Find where the given text appears and provide that cell's center as [X, Y] coordinate. 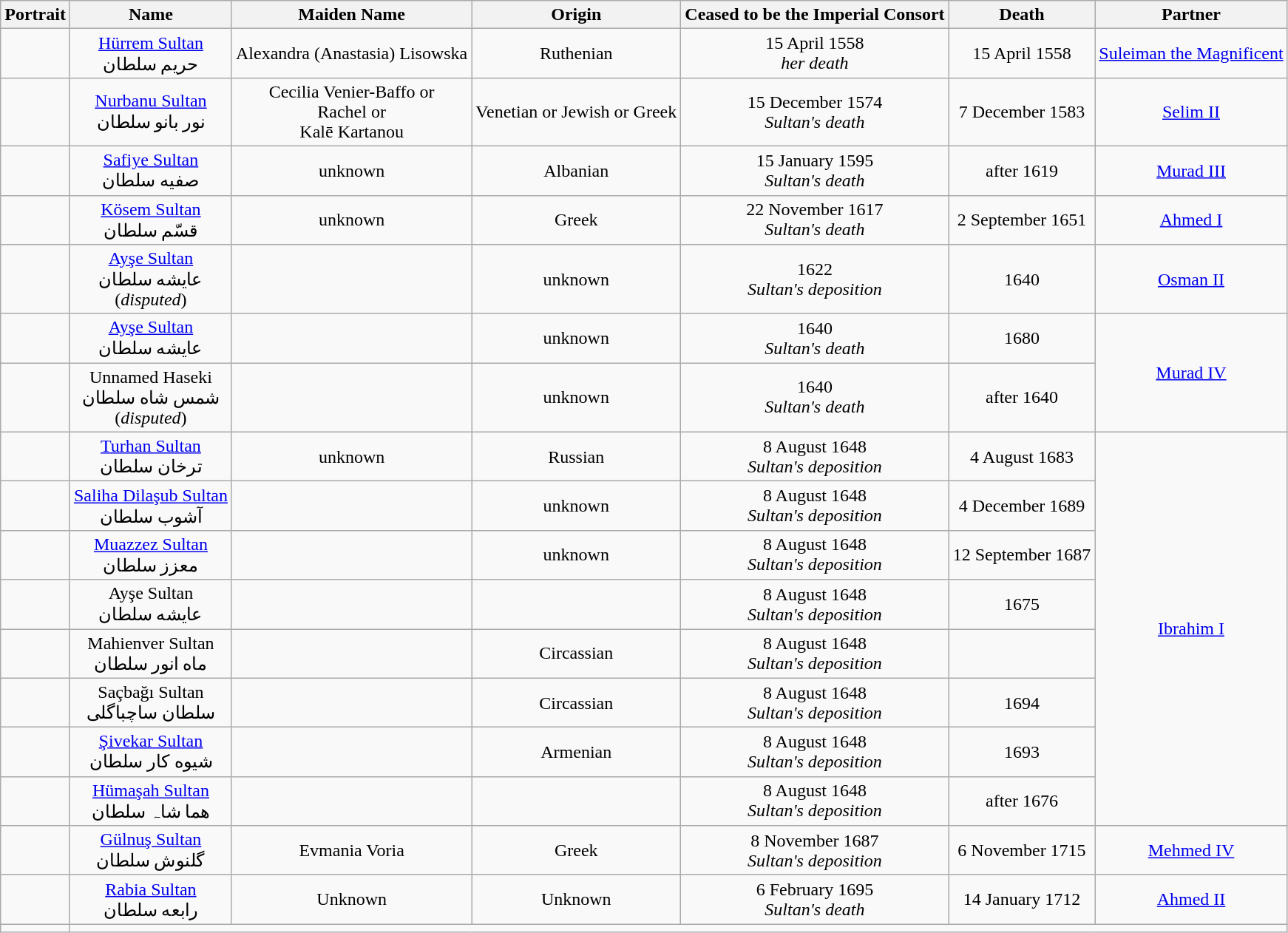
Gülnuş Sultanگلنوش سلطان [151, 850]
Russian [577, 457]
Selim II [1191, 112]
Safiye Sultanصفیه سلطان [151, 170]
6 November 1715 [1022, 850]
after 1676 [1022, 801]
after 1619 [1022, 170]
Origin [577, 15]
1680 [1022, 339]
Portrait [35, 15]
6 February 1695Sultan's death [815, 899]
1622Sultan's deposition [815, 279]
Ayşe Sultanعایشه سلطان(disputed) [151, 279]
Armenian [577, 753]
Hürrem Sultanحریم سلطان [151, 53]
Cecilia Venier-Baffo orRachel orKalē Kartanou [351, 112]
Şivekar Sultan شیوه کار سلطان [151, 753]
Suleiman the Magnificent [1191, 53]
Murad III [1191, 170]
Rabia Sultan رابعه سلطان [151, 899]
4 August 1683 [1022, 457]
1693 [1022, 753]
Osman II [1191, 279]
14 January 1712 [1022, 899]
Kösem Sultanقسّم سلطان [151, 220]
Unnamed Haseki شمس شاه سلطان(disputed) [151, 398]
15 April 1558her death [815, 53]
Partner [1191, 15]
Murad IV [1191, 373]
Ibrahim I [1191, 628]
Venetian or Jewish or Greek [577, 112]
1640 [1022, 279]
Ceased to be the Imperial Consort [815, 15]
Ahmed II [1191, 899]
2 September 1651 [1022, 220]
Ruthenian [577, 53]
Albanian [577, 170]
12 September 1687 [1022, 554]
Maiden Name [351, 15]
15 December 1574Sultan's death [815, 112]
1675 [1022, 605]
Nurbanu Sultanنور بانو سلطان [151, 112]
Name [151, 15]
Ahmed I [1191, 220]
22 November 1617Sultan's death [815, 220]
15 April 1558 [1022, 53]
Ayşe Sultanعایشه سلطان [151, 339]
Muazzez Sultan معزز سلطان [151, 554]
Hümaşah Sultanھما شاہ سلطان [151, 801]
Turhan Sultanترخان سلطان [151, 457]
after 1640 [1022, 398]
Saçbağı Sultanسلطان ساچباگلی‎ [151, 702]
Evmania Voria [351, 850]
Mahienver Sultan ماه انور سلطان [151, 654]
4 December 1689 [1022, 506]
Ayşe Sultan عایشه سلطان [151, 605]
15 January 1595Sultan's death [815, 170]
Alexandra (Anastasia) Lisowska [351, 53]
8 November 1687Sultan's deposition [815, 850]
7 December 1583 [1022, 112]
Mehmed IV [1191, 850]
Saliha Dilaşub Sultan آشوب سلطان [151, 506]
Death [1022, 15]
1694 [1022, 702]
